Output the [X, Y] coordinate of the center of the cell containing the given text.  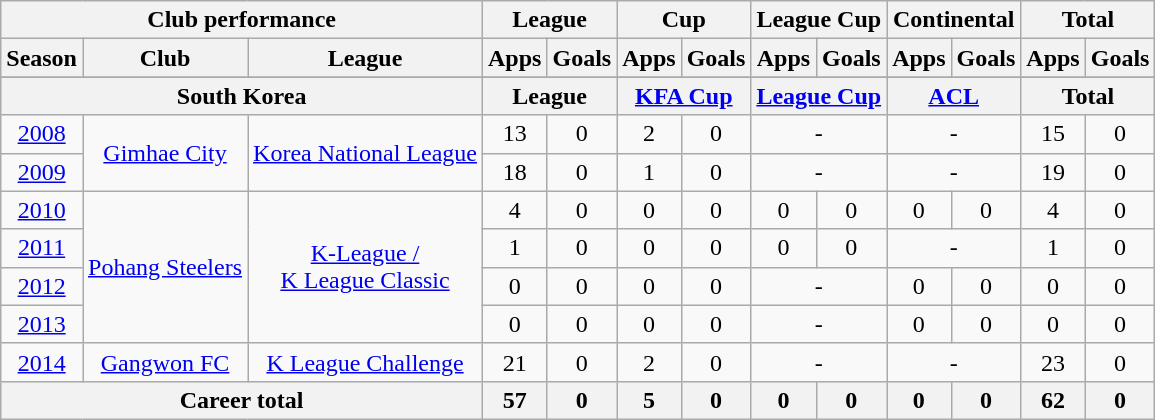
K League Challenge [366, 362]
2011 [42, 248]
South Korea [242, 96]
23 [1053, 362]
2014 [42, 362]
Cup [684, 20]
Gangwon FC [164, 362]
Season [42, 58]
KFA Cup [684, 96]
2009 [42, 172]
Club [164, 58]
K-League /K League Classic [366, 267]
19 [1053, 172]
2012 [42, 286]
21 [515, 362]
2008 [42, 134]
5 [649, 400]
Continental [954, 20]
ACL [954, 96]
62 [1053, 400]
57 [515, 400]
Club performance [242, 20]
18 [515, 172]
2010 [42, 210]
2013 [42, 324]
Career total [242, 400]
Gimhae City [164, 153]
15 [1053, 134]
Korea National League [366, 153]
Pohang Steelers [164, 267]
13 [515, 134]
